Identify which cell holds the provided text, then report its [X, Y] central coordinate. 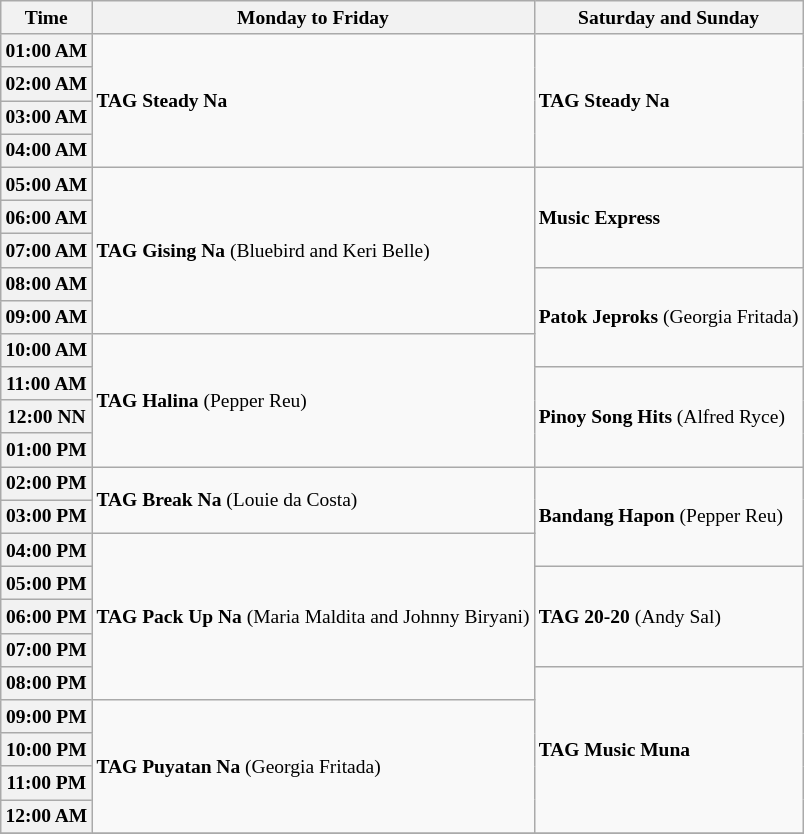
TAG Pack Up Na (Maria Maldita and Johnny Biryani) [313, 616]
TAG Halina (Pepper Reu) [313, 400]
Saturday and Sunday [668, 18]
02:00 AM [46, 84]
TAG Music Muna [668, 749]
09:00 PM [46, 716]
07:00 AM [46, 250]
12:00 AM [46, 816]
TAG Break Na (Louie da Costa) [313, 500]
06:00 AM [46, 216]
TAG 20-20 (Andy Sal) [668, 617]
01:00 AM [46, 50]
05:00 PM [46, 584]
04:00 PM [46, 550]
Monday to Friday [313, 18]
Patok Jeproks (Georgia Fritada) [668, 317]
01:00 PM [46, 450]
12:00 NN [46, 416]
Bandang Hapon (Pepper Reu) [668, 517]
Time [46, 18]
10:00 AM [46, 350]
08:00 PM [46, 682]
06:00 PM [46, 616]
11:00 AM [46, 384]
09:00 AM [46, 316]
02:00 PM [46, 484]
TAG Gising Na (Bluebird and Keri Belle) [313, 250]
05:00 AM [46, 184]
03:00 PM [46, 516]
08:00 AM [46, 284]
03:00 AM [46, 118]
04:00 AM [46, 150]
11:00 PM [46, 782]
07:00 PM [46, 650]
10:00 PM [46, 750]
TAG Puyatan Na (Georgia Fritada) [313, 766]
Pinoy Song Hits (Alfred Ryce) [668, 417]
Music Express [668, 217]
